Search for the cell housing the specified text and yield its [X, Y] center coordinate. 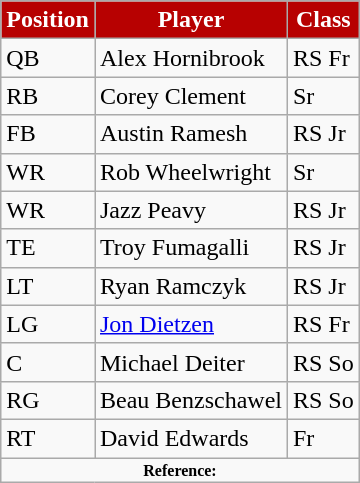
FB [48, 134]
Position [48, 20]
David Edwards [190, 438]
C [48, 362]
Jon Dietzen [190, 324]
Rob Wheelwright [190, 172]
LG [48, 324]
Jazz Peavy [190, 210]
Corey Clement [190, 96]
Michael Deiter [190, 362]
Troy Fumagalli [190, 248]
Fr [323, 438]
Alex Hornibrook [190, 58]
RT [48, 438]
RB [48, 96]
Beau Benzschawel [190, 400]
TE [48, 248]
Reference: [180, 470]
Player [190, 20]
Ryan Ramczyk [190, 286]
RG [48, 400]
LT [48, 286]
Class [323, 20]
QB [48, 58]
Austin Ramesh [190, 134]
